Locate the cell with the specified text and output its (x, y) center coordinate. 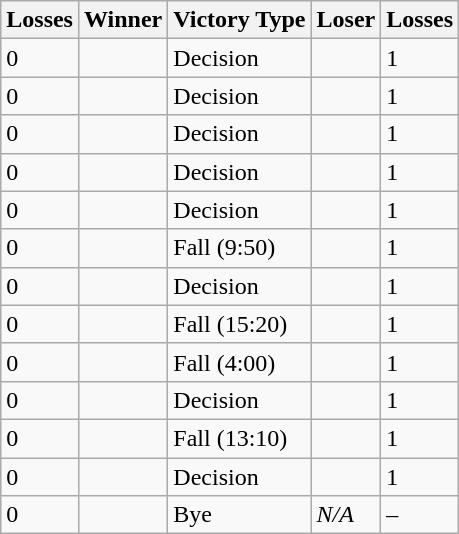
Bye (240, 515)
Loser (346, 20)
Victory Type (240, 20)
Fall (9:50) (240, 248)
N/A (346, 515)
Fall (15:20) (240, 324)
Winner (122, 20)
Fall (4:00) (240, 362)
Fall (13:10) (240, 438)
– (420, 515)
